From the cell containing the given text, extract its center point as (x, y) coordinate. 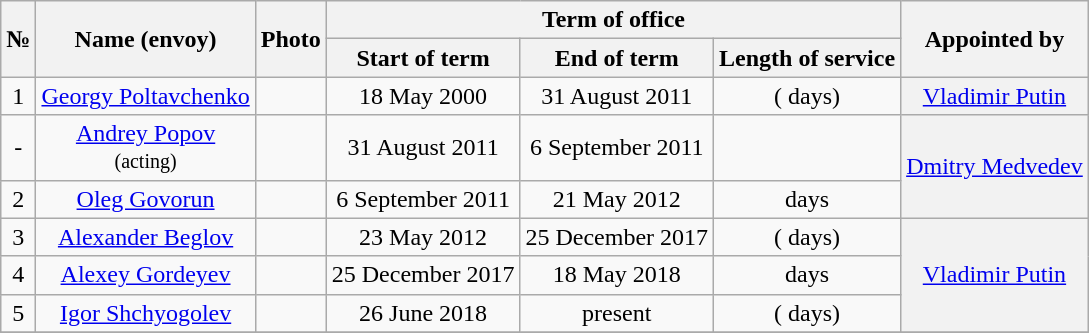
Length of service (808, 58)
Name (envoy) (146, 39)
5 (18, 313)
- (18, 148)
№ (18, 39)
Oleg Govorun (146, 199)
Igor Shchyogolev (146, 313)
Georgy Poltavchenko (146, 96)
2 (18, 199)
Photo (290, 39)
Dmitry Medvedev (995, 166)
Start of term (423, 58)
1 (18, 96)
Andrey Popov(acting) (146, 148)
Appointed by (995, 39)
18 May 2018 (617, 275)
Alexander Beglov (146, 237)
End of term (617, 58)
present (617, 313)
23 May 2012 (423, 237)
Alexey Gordeyev (146, 275)
26 June 2018 (423, 313)
21 May 2012 (617, 199)
4 (18, 275)
18 May 2000 (423, 96)
3 (18, 237)
Term of office (613, 20)
